Identify which cell holds the provided text, then report its [X, Y] central coordinate. 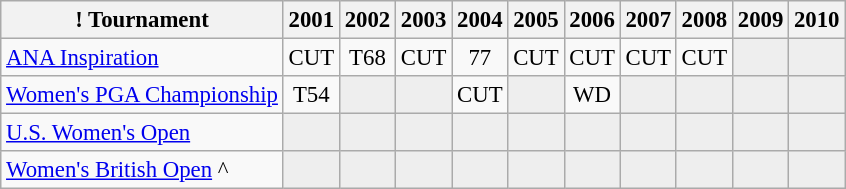
2005 [536, 20]
2002 [367, 20]
T68 [367, 58]
2009 [760, 20]
2008 [704, 20]
2001 [311, 20]
ANA Inspiration [142, 58]
T54 [311, 95]
2010 [817, 20]
2004 [480, 20]
WD [592, 95]
! Tournament [142, 20]
U.S. Women's Open [142, 133]
2003 [424, 20]
2006 [592, 20]
2007 [648, 20]
77 [480, 58]
Women's PGA Championship [142, 95]
Women's British Open ^ [142, 170]
